Find where the given text appears and provide that cell's center as [x, y] coordinate. 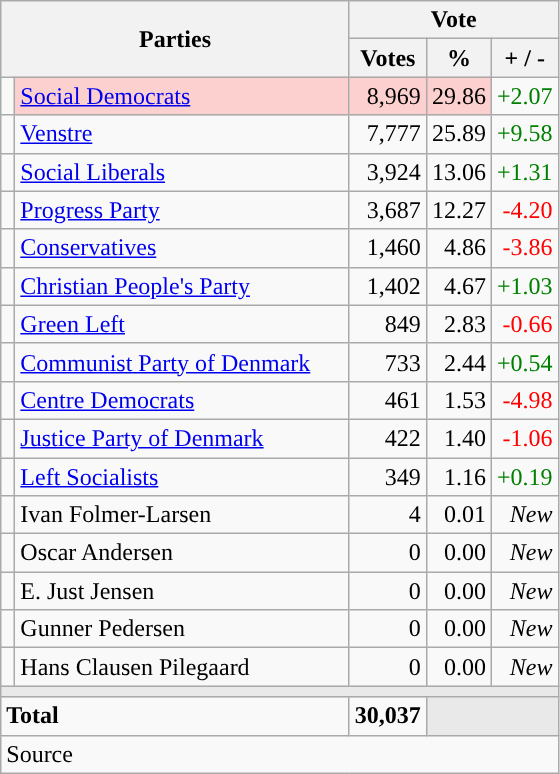
Votes [388, 58]
Conservatives [182, 248]
Social Liberals [182, 172]
E. Just Jensen [182, 591]
Left Socialists [182, 477]
1.16 [458, 477]
-3.86 [524, 248]
461 [388, 400]
1.40 [458, 438]
+0.19 [524, 477]
13.06 [458, 172]
Justice Party of Denmark [182, 438]
Parties [176, 39]
Centre Democrats [182, 400]
+2.07 [524, 96]
3,687 [388, 210]
Christian People's Party [182, 286]
-4.20 [524, 210]
Source [280, 754]
+1.03 [524, 286]
29.86 [458, 96]
4.67 [458, 286]
1,402 [388, 286]
1,460 [388, 248]
733 [388, 362]
4 [388, 515]
-1.06 [524, 438]
Vote [454, 20]
12.27 [458, 210]
-0.66 [524, 324]
+9.58 [524, 134]
% [458, 58]
Communist Party of Denmark [182, 362]
-4.98 [524, 400]
25.89 [458, 134]
Gunner Pedersen [182, 629]
+ / - [524, 58]
8,969 [388, 96]
Hans Clausen Pilegaard [182, 667]
2.44 [458, 362]
Green Left [182, 324]
349 [388, 477]
7,777 [388, 134]
Ivan Folmer-Larsen [182, 515]
+1.31 [524, 172]
1.53 [458, 400]
Oscar Andersen [182, 553]
3,924 [388, 172]
422 [388, 438]
+0.54 [524, 362]
0.01 [458, 515]
849 [388, 324]
Progress Party [182, 210]
Venstre [182, 134]
2.83 [458, 324]
Social Democrats [182, 96]
4.86 [458, 248]
Total [176, 716]
30,037 [388, 716]
